Capture the cell that displays the provided text and extract its [x, y] central coordinate. 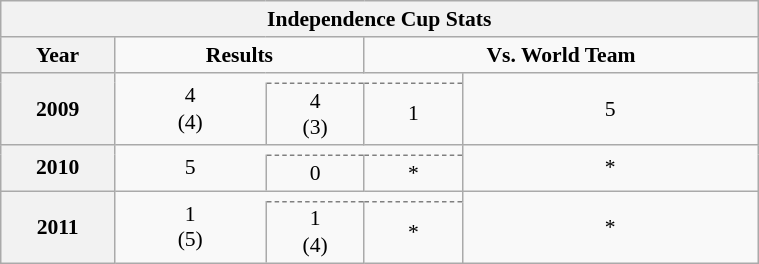
2011 [58, 227]
0 [315, 173]
1(5) [190, 227]
4 (3) [315, 114]
Results [240, 55]
2010 [58, 168]
1 [413, 114]
Year [58, 55]
Vs. World Team [560, 55]
2009 [58, 109]
4(4) [190, 109]
1 (4) [315, 233]
Independence Cup Stats [380, 19]
